Search for the cell housing the specified text and yield its (x, y) center coordinate. 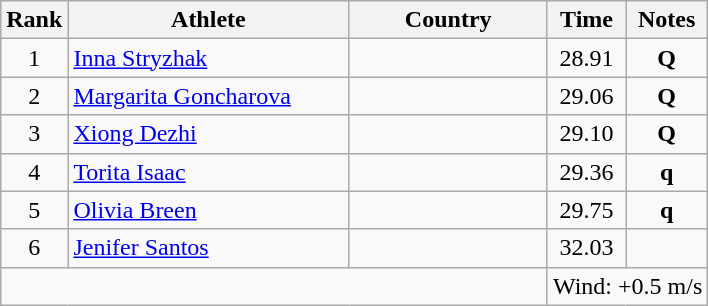
29.36 (586, 172)
2 (34, 96)
Xiong Dezhi (208, 134)
29.06 (586, 96)
Notes (667, 20)
6 (34, 248)
5 (34, 210)
28.91 (586, 58)
Margarita Goncharova (208, 96)
Olivia Breen (208, 210)
29.75 (586, 210)
3 (34, 134)
29.10 (586, 134)
Rank (34, 20)
Inna Stryzhak (208, 58)
Country (448, 20)
Torita Isaac (208, 172)
1 (34, 58)
Athlete (208, 20)
Wind: +0.5 m/s (627, 286)
32.03 (586, 248)
4 (34, 172)
Jenifer Santos (208, 248)
Time (586, 20)
